Return (X, Y) of the center of cell containing provided text 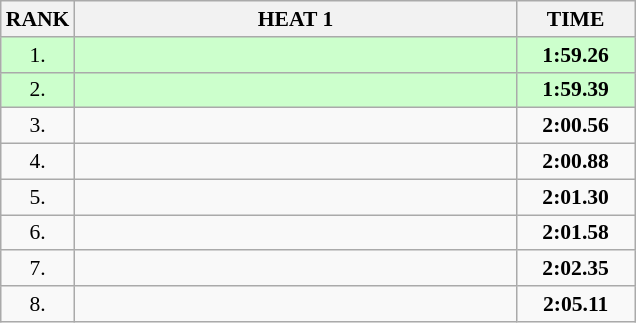
4. (38, 162)
HEAT 1 (295, 19)
2:00.88 (576, 162)
2:02.35 (576, 269)
7. (38, 269)
2:01.30 (576, 197)
2:01.58 (576, 233)
6. (38, 233)
8. (38, 304)
5. (38, 197)
2:05.11 (576, 304)
RANK (38, 19)
3. (38, 126)
1. (38, 55)
TIME (576, 19)
2. (38, 90)
2:00.56 (576, 126)
1:59.39 (576, 90)
1:59.26 (576, 55)
